Locate the cell with the specified text and output its [x, y] center coordinate. 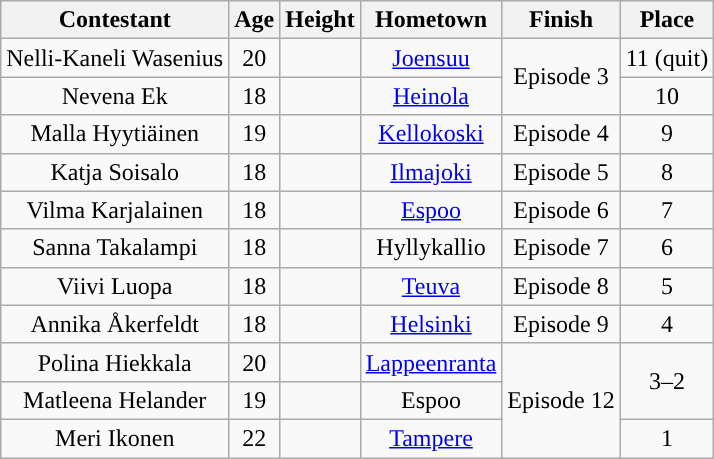
Tampere [431, 438]
5 [666, 286]
Episode 6 [561, 210]
Heinola [431, 96]
Vilma Karjalainen [115, 210]
11 (quit) [666, 58]
Episode 7 [561, 248]
22 [254, 438]
4 [666, 324]
Kellokoski [431, 134]
10 [666, 96]
1 [666, 438]
Annika Åkerfeldt [115, 324]
Height [320, 20]
Episode 4 [561, 134]
Polina Hiekkala [115, 362]
Matleena Helander [115, 400]
7 [666, 210]
Katja Soisalo [115, 172]
9 [666, 134]
Viivi Luopa [115, 286]
Episode 3 [561, 77]
Place [666, 20]
Meri Ikonen [115, 438]
8 [666, 172]
Hometown [431, 20]
Ilmajoki [431, 172]
Sanna Takalampi [115, 248]
Joensuu [431, 58]
Contestant [115, 20]
6 [666, 248]
Nelli-Kaneli Wasenius [115, 58]
Episode 5 [561, 172]
Malla Hyytiäinen [115, 134]
Lappeenranta [431, 362]
Episode 12 [561, 400]
Episode 9 [561, 324]
Helsinki [431, 324]
Episode 8 [561, 286]
Age [254, 20]
Teuva [431, 286]
Finish [561, 20]
3–2 [666, 381]
Nevena Ek [115, 96]
Hyllykallio [431, 248]
